Determine the (X, Y) coordinate at the center of the cell enclosing the given text.  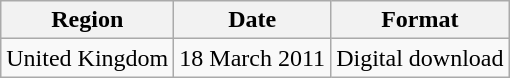
Format (420, 20)
18 March 2011 (252, 58)
Region (88, 20)
United Kingdom (88, 58)
Digital download (420, 58)
Date (252, 20)
